Detect which cell encompasses the target text, then output its (X, Y) center coordinate. 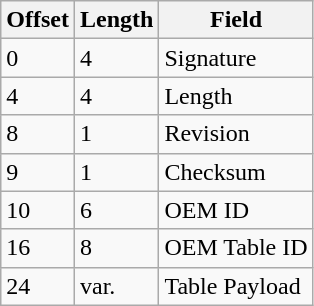
Signature (236, 58)
Checksum (236, 172)
10 (38, 210)
Table Payload (236, 286)
var. (116, 286)
Offset (38, 20)
OEM ID (236, 210)
Field (236, 20)
0 (38, 58)
6 (116, 210)
16 (38, 248)
Revision (236, 134)
9 (38, 172)
24 (38, 286)
OEM Table ID (236, 248)
